Detect which cell encompasses the target text, then output its [X, Y] center coordinate. 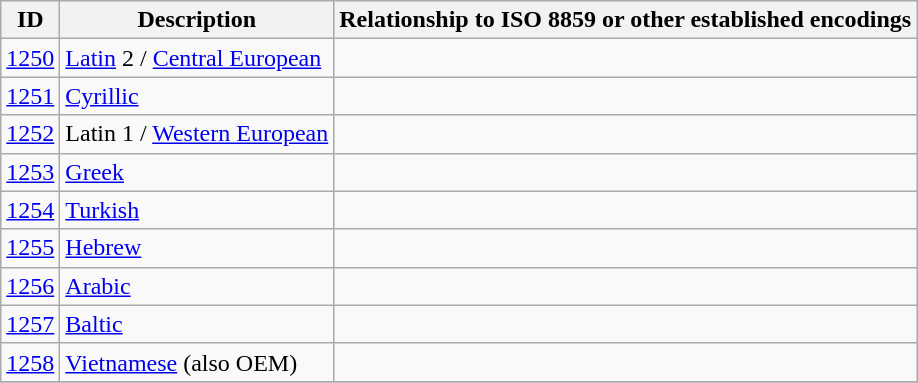
Relationship to ISO 8859 or other established encodings [626, 20]
1255 [30, 248]
Greek [197, 172]
1258 [30, 362]
1253 [30, 172]
Baltic [197, 324]
1251 [30, 96]
1257 [30, 324]
Turkish [197, 210]
Hebrew [197, 248]
1252 [30, 134]
Latin 2 / Central European [197, 58]
1254 [30, 210]
Arabic [197, 286]
Latin 1 / Western European [197, 134]
Vietnamese (also OEM) [197, 362]
1250 [30, 58]
Cyrillic [197, 96]
1256 [30, 286]
ID [30, 20]
Description [197, 20]
